Search for the cell housing the specified text and yield its [x, y] center coordinate. 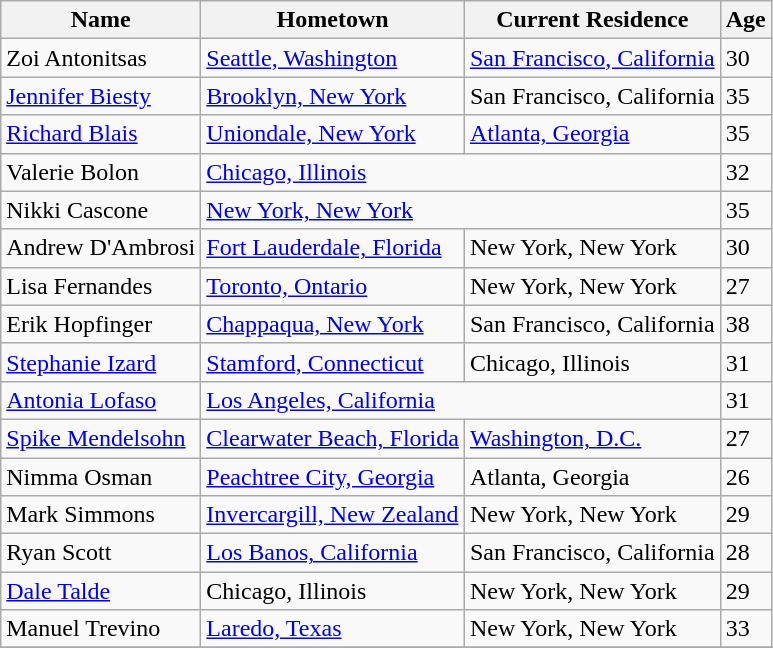
Age [746, 20]
Mark Simmons [101, 515]
Current Residence [592, 20]
Seattle, Washington [333, 58]
Ryan Scott [101, 553]
Chappaqua, New York [333, 324]
Laredo, Texas [333, 629]
Los Banos, California [333, 553]
Invercargill, New Zealand [333, 515]
Name [101, 20]
Valerie Bolon [101, 172]
Erik Hopfinger [101, 324]
Fort Lauderdale, Florida [333, 248]
Richard Blais [101, 134]
Uniondale, New York [333, 134]
Dale Talde [101, 591]
33 [746, 629]
Hometown [333, 20]
Brooklyn, New York [333, 96]
Manuel Trevino [101, 629]
Antonia Lofaso [101, 400]
Washington, D.C. [592, 438]
32 [746, 172]
Toronto, Ontario [333, 286]
Spike Mendelsohn [101, 438]
26 [746, 477]
Lisa Fernandes [101, 286]
Peachtree City, Georgia [333, 477]
Nimma Osman [101, 477]
Los Angeles, California [460, 400]
Stephanie Izard [101, 362]
Jennifer Biesty [101, 96]
Zoi Antonitsas [101, 58]
38 [746, 324]
Stamford, Connecticut [333, 362]
28 [746, 553]
Clearwater Beach, Florida [333, 438]
Andrew D'Ambrosi [101, 248]
Nikki Cascone [101, 210]
